Output the [X, Y] coordinate of the center of the cell containing the given text.  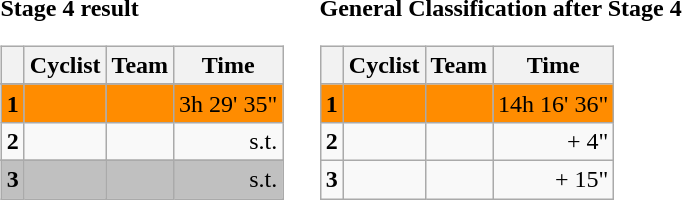
3h 29' 35" [228, 103]
14h 16' 36" [554, 103]
+ 4" [554, 141]
+ 15" [554, 179]
